Scan for the cell matching the given text and deliver its (x, y) coordinate at center. 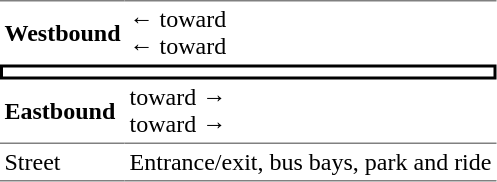
toward → toward → (310, 112)
Eastbound (62, 112)
Westbound (62, 32)
Street (62, 163)
← toward ← toward (310, 32)
Entrance/exit, bus bays, park and ride (310, 163)
